Scan for the cell matching the given text and deliver its (x, y) coordinate at center. 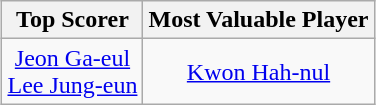
Kwon Hah-nul (258, 72)
Most Valuable Player (258, 20)
Jeon Ga-eul Lee Jung-eun (72, 72)
Top Scorer (72, 20)
